Determine the [x, y] coordinate at the center of the cell enclosing the given text.  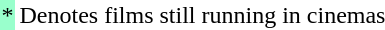
* [8, 15]
